Find where the given text appears and provide that cell's center as [x, y] coordinate. 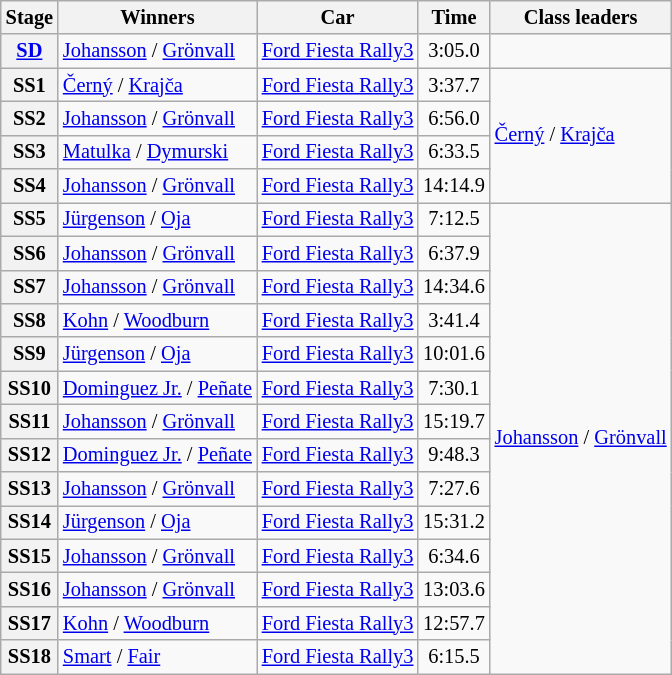
3:05.0 [454, 51]
SS6 [30, 253]
SS1 [30, 85]
10:01.6 [454, 354]
15:31.2 [454, 522]
3:41.4 [454, 320]
13:03.6 [454, 589]
Matulka / Dymurski [158, 152]
SS5 [30, 219]
7:30.1 [454, 388]
SS11 [30, 421]
SS18 [30, 657]
7:27.6 [454, 489]
6:34.6 [454, 556]
Class leaders [581, 17]
12:57.7 [454, 623]
3:37.7 [454, 85]
6:56.0 [454, 118]
SS14 [30, 522]
SS4 [30, 186]
Smart / Fair [158, 657]
Car [338, 17]
SS8 [30, 320]
9:48.3 [454, 455]
14:34.6 [454, 287]
SS3 [30, 152]
6:37.9 [454, 253]
SS7 [30, 287]
Time [454, 17]
SS17 [30, 623]
14:14.9 [454, 186]
Winners [158, 17]
7:12.5 [454, 219]
SS12 [30, 455]
SS16 [30, 589]
SS2 [30, 118]
Stage [30, 17]
6:15.5 [454, 657]
15:19.7 [454, 421]
SS10 [30, 388]
6:33.5 [454, 152]
SS13 [30, 489]
SS9 [30, 354]
SD [30, 51]
SS15 [30, 556]
